Scan for the cell matching the given text and deliver its [X, Y] coordinate at center. 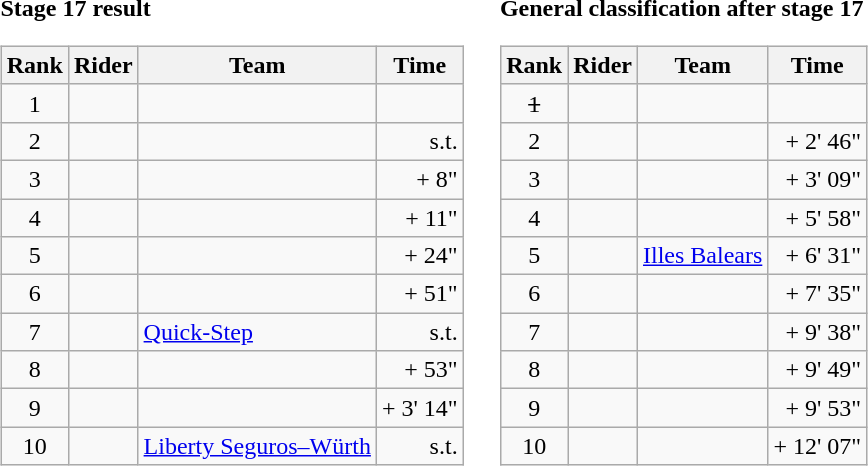
+ 24" [420, 256]
+ 3' 09" [818, 179]
+ 2' 46" [818, 141]
+ 51" [420, 294]
+ 9' 49" [818, 370]
+ 8" [420, 179]
+ 53" [420, 370]
+ 7' 35" [818, 294]
Quick-Step [257, 332]
+ 9' 38" [818, 332]
Liberty Seguros–Würth [257, 446]
+ 5' 58" [818, 217]
Illes Balears [702, 256]
+ 9' 53" [818, 408]
+ 12' 07" [818, 446]
+ 11" [420, 217]
+ 3' 14" [420, 408]
+ 6' 31" [818, 256]
